Pinpoint the cell where the given text exists, returning its (X, Y) midpoint coordinate. 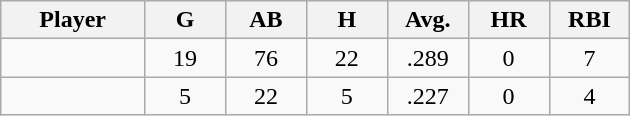
76 (266, 58)
Avg. (428, 20)
Player (73, 20)
4 (590, 96)
HR (508, 20)
.289 (428, 58)
H (346, 20)
7 (590, 58)
RBI (590, 20)
AB (266, 20)
G (186, 20)
19 (186, 58)
.227 (428, 96)
